Return [X, Y] of the center of cell containing provided text 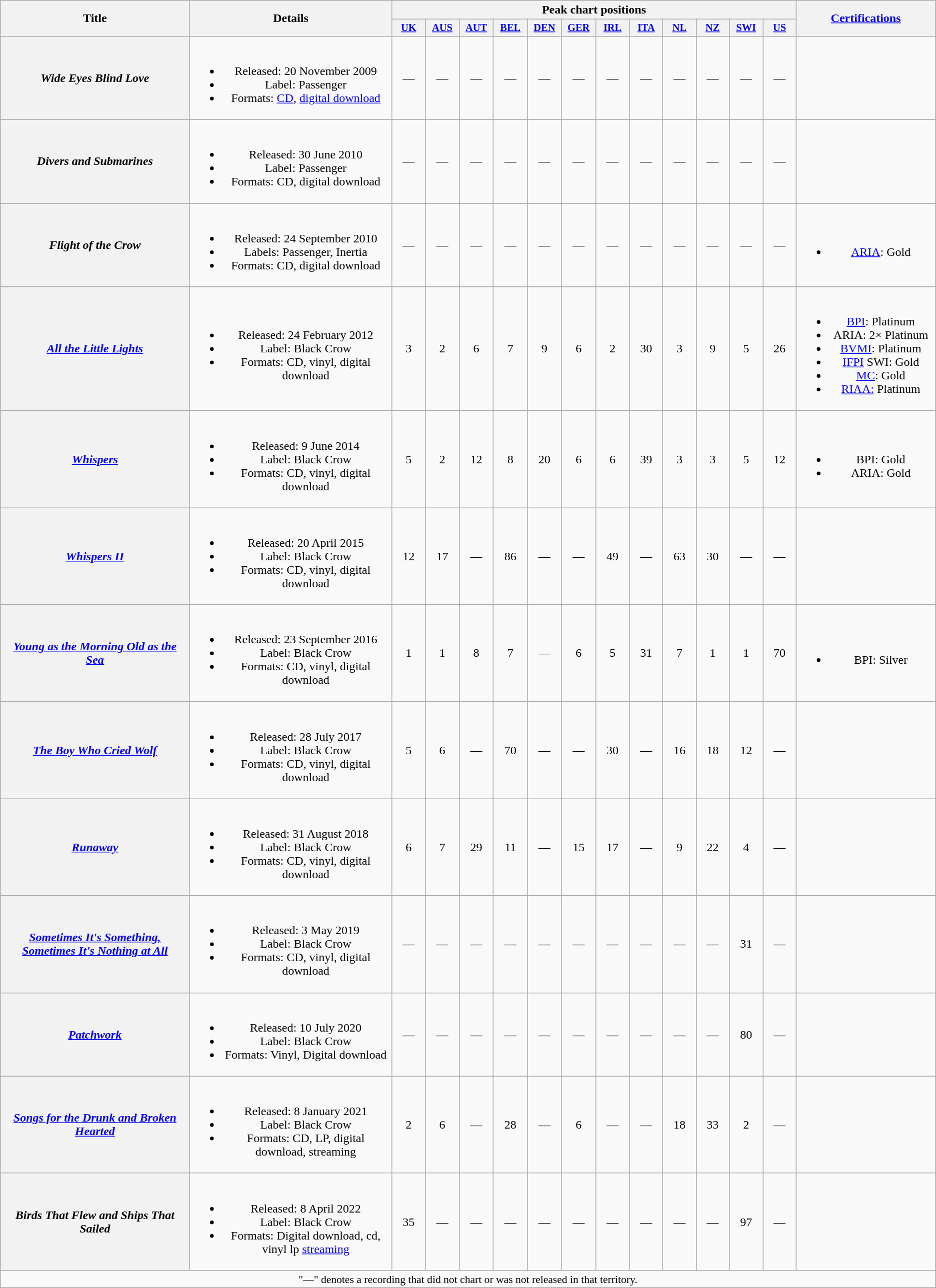
86 [510, 556]
63 [679, 556]
All the Little Lights [95, 349]
DEN [544, 28]
The Boy Who Cried Wolf [95, 750]
Sometimes It's Something,Sometimes It's Nothing at All [95, 944]
35 [409, 1222]
22 [712, 847]
Songs for the Drunk and Broken Hearted [95, 1125]
BPI: GoldARIA: Gold [866, 459]
Title [95, 18]
49 [612, 556]
Released: 24 September 2010Labels: Passenger, InertiaFormats: CD, digital download [291, 245]
US [779, 28]
NZ [712, 28]
SWI [746, 28]
NL [679, 28]
Divers and Submarines [95, 162]
Released: 31 August 2018Label: Black CrowFormats: CD, vinyl, digital download [291, 847]
UK [409, 28]
4 [746, 847]
Released: 30 June 2010Label: PassengerFormats: CD, digital download [291, 162]
Released: 20 April 2015Label: Black CrowFormats: CD, vinyl, digital download [291, 556]
AUT [476, 28]
Peak chart positions [594, 10]
Young as the Morning Old as the Sea [95, 653]
Patchwork [95, 1035]
Released: 10 July 2020Label: Black CrowFormats: Vinyl, Digital download [291, 1035]
33 [712, 1125]
GER [578, 28]
Released: 3 May 2019Label: Black CrowFormats: CD, vinyl, digital download [291, 944]
Birds That Flew and Ships That Sailed [95, 1222]
"—" denotes a recording that did not chart or was not released in that territory. [468, 1279]
Released: 20 November 2009Label: PassengerFormats: CD, digital download [291, 78]
Wide Eyes Blind Love [95, 78]
Released: 24 February 2012Label: Black CrowFormats: CD, vinyl, digital download [291, 349]
11 [510, 847]
39 [646, 459]
Runaway [95, 847]
80 [746, 1035]
28 [510, 1125]
20 [544, 459]
ARIA: Gold [866, 245]
ITA [646, 28]
AUS [442, 28]
Certifications [866, 18]
Whispers [95, 459]
BEL [510, 28]
97 [746, 1222]
26 [779, 349]
IRL [612, 28]
Flight of the Crow [95, 245]
BPI: PlatinumARIA: 2× PlatinumBVMI: PlatinumIFPI SWI: GoldMC: GoldRIAA: Platinum [866, 349]
15 [578, 847]
BPI: Silver [866, 653]
16 [679, 750]
Whispers II [95, 556]
Released: 28 July 2017Label: Black CrowFormats: CD, vinyl, digital download [291, 750]
Released: 8 January 2021Label: Black CrowFormats: CD, LP, digital download, streaming [291, 1125]
29 [476, 847]
Released: 23 September 2016Label: Black CrowFormats: CD, vinyl, digital download [291, 653]
Released: 9 June 2014Label: Black CrowFormats: CD, vinyl, digital download [291, 459]
Details [291, 18]
Released: 8 April 2022Label: Black CrowFormats: Digital download, cd, vinyl lp streaming [291, 1222]
